Detect which cell encompasses the target text, then output its (X, Y) center coordinate. 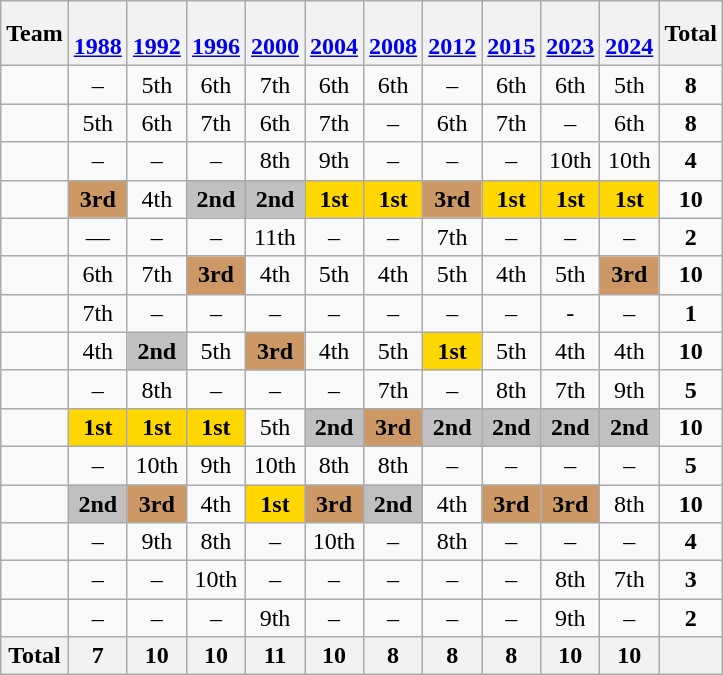
1996 (216, 34)
11 (274, 656)
11th (274, 237)
2008 (394, 34)
1988 (98, 34)
2000 (274, 34)
1992 (156, 34)
Team (35, 34)
2015 (512, 34)
1 (691, 313)
- (570, 313)
3 (691, 580)
2024 (630, 34)
2004 (334, 34)
2012 (452, 34)
7 (98, 656)
— (98, 237)
2023 (570, 34)
